Determine the (X, Y) coordinate at the center of the cell enclosing the given text.  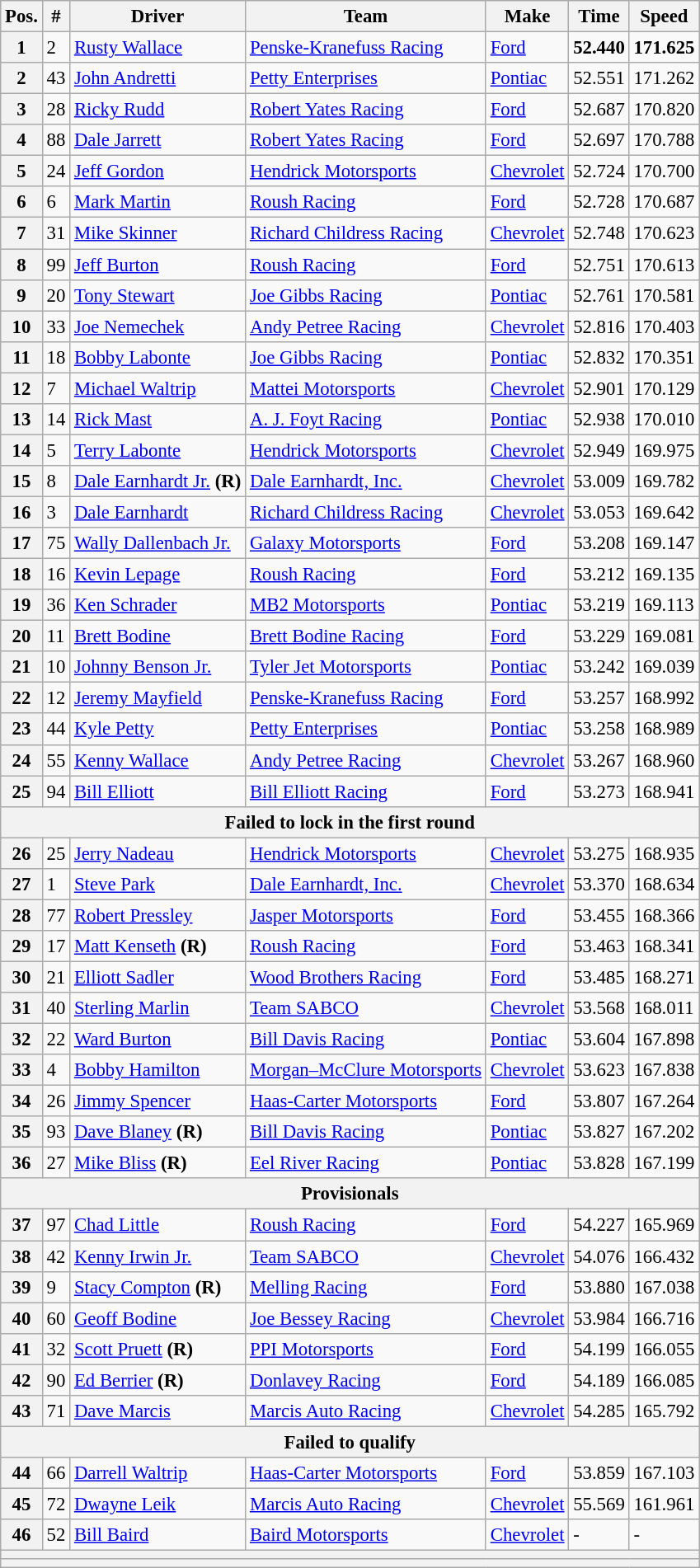
Failed to lock in the first round (350, 822)
53.623 (599, 1070)
54.076 (599, 1256)
Ed Berrier (R) (158, 1380)
168.960 (665, 760)
Eel River Racing (366, 1163)
52 (56, 1535)
Kevin Lepage (158, 575)
Dave Blaney (R) (158, 1132)
Michael Waltrip (158, 388)
53.859 (599, 1473)
52.751 (599, 265)
53.463 (599, 946)
Ward Burton (158, 1040)
166.085 (665, 1380)
55 (56, 760)
Darrell Waltrip (158, 1473)
168.341 (665, 946)
Make (527, 16)
72 (56, 1504)
167.838 (665, 1070)
94 (56, 791)
Kenny Wallace (158, 760)
Joe Bessey Racing (366, 1318)
Failed to qualify (350, 1442)
15 (21, 481)
165.792 (665, 1411)
165.969 (665, 1225)
168.011 (665, 1008)
168.935 (665, 853)
Time (599, 16)
Tyler Jet Motorsports (366, 667)
Pos. (21, 16)
45 (21, 1504)
Jerry Nadeau (158, 853)
77 (56, 915)
170.623 (665, 233)
MB2 Motorsports (366, 605)
35 (21, 1132)
168.366 (665, 915)
Melling Racing (366, 1287)
Steve Park (158, 885)
53.257 (599, 698)
54.227 (599, 1225)
169.039 (665, 667)
166.716 (665, 1318)
Dale Earnhardt Jr. (R) (158, 481)
Jasper Motorsports (366, 915)
Bobby Hamilton (158, 1070)
53.827 (599, 1132)
19 (21, 605)
167.898 (665, 1040)
170.700 (665, 171)
167.202 (665, 1132)
161.961 (665, 1504)
Baird Motorsports (366, 1535)
PPI Motorsports (366, 1349)
Tony Stewart (158, 295)
52.440 (599, 48)
Elliott Sadler (158, 977)
53.485 (599, 977)
Geoff Bodine (158, 1318)
99 (56, 265)
169.135 (665, 575)
Bill Elliott (158, 791)
Sterling Marlin (158, 1008)
Matt Kenseth (R) (158, 946)
52.748 (599, 233)
Driver (158, 16)
54.285 (599, 1411)
53.370 (599, 885)
Bill Elliott Racing (366, 791)
52.949 (599, 450)
168.271 (665, 977)
Galaxy Motorsports (366, 543)
Rusty Wallace (158, 48)
Brett Bodine Racing (366, 636)
Brett Bodine (158, 636)
52.724 (599, 171)
37 (21, 1225)
52.816 (599, 326)
170.351 (665, 357)
170.820 (665, 110)
52.728 (599, 202)
168.634 (665, 885)
52.832 (599, 357)
171.262 (665, 78)
53.604 (599, 1040)
Scott Pruett (R) (158, 1349)
Chad Little (158, 1225)
Jimmy Spencer (158, 1101)
97 (56, 1225)
52.938 (599, 420)
Dale Earnhardt (158, 512)
39 (21, 1287)
Dale Jarrett (158, 140)
53.275 (599, 853)
53.219 (599, 605)
75 (56, 543)
53.880 (599, 1287)
52.697 (599, 140)
169.642 (665, 512)
23 (21, 730)
66 (56, 1473)
167.103 (665, 1473)
71 (56, 1411)
55.569 (599, 1504)
167.264 (665, 1101)
169.782 (665, 481)
170.129 (665, 388)
Morgan–McClure Motorsports (366, 1070)
Bill Baird (158, 1535)
54.189 (599, 1380)
52.901 (599, 388)
Kyle Petty (158, 730)
169.081 (665, 636)
53.212 (599, 575)
170.010 (665, 420)
Mike Bliss (R) (158, 1163)
46 (21, 1535)
Johnny Benson Jr. (158, 667)
52.551 (599, 78)
168.992 (665, 698)
Team (366, 16)
Provisionals (350, 1195)
167.199 (665, 1163)
Joe Nemechek (158, 326)
30 (21, 977)
Kenny Irwin Jr. (158, 1256)
Jeff Burton (158, 265)
53.229 (599, 636)
167.038 (665, 1287)
Mark Martin (158, 202)
53.258 (599, 730)
170.687 (665, 202)
38 (21, 1256)
Dwayne Leik (158, 1504)
John Andretti (158, 78)
170.581 (665, 295)
53.242 (599, 667)
169.147 (665, 543)
Dave Marcis (158, 1411)
169.975 (665, 450)
Speed (665, 16)
166.432 (665, 1256)
168.989 (665, 730)
171.625 (665, 48)
Ricky Rudd (158, 110)
53.208 (599, 543)
88 (56, 140)
Jeff Gordon (158, 171)
Terry Labonte (158, 450)
Wood Brothers Racing (366, 977)
53.568 (599, 1008)
Bobby Labonte (158, 357)
Wally Dallenbach Jr. (158, 543)
Robert Pressley (158, 915)
# (56, 16)
168.941 (665, 791)
52.687 (599, 110)
A. J. Foyt Racing (366, 420)
13 (21, 420)
54.199 (599, 1349)
Stacy Compton (R) (158, 1287)
Mattei Motorsports (366, 388)
170.788 (665, 140)
53.828 (599, 1163)
Donlavey Racing (366, 1380)
166.055 (665, 1349)
53.273 (599, 791)
34 (21, 1101)
53.009 (599, 481)
53.984 (599, 1318)
60 (56, 1318)
Mike Skinner (158, 233)
93 (56, 1132)
53.053 (599, 512)
41 (21, 1349)
Jeremy Mayfield (158, 698)
170.613 (665, 265)
53.267 (599, 760)
52.761 (599, 295)
29 (21, 946)
Rick Mast (158, 420)
53.807 (599, 1101)
90 (56, 1380)
170.403 (665, 326)
53.455 (599, 915)
169.113 (665, 605)
Ken Schrader (158, 605)
